Detect which cell encompasses the target text, then output its [x, y] center coordinate. 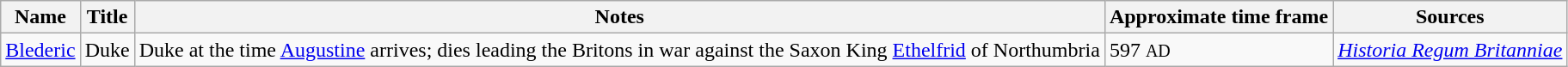
Sources [1450, 17]
Blederic [40, 50]
Approximate time frame [1218, 17]
Notes [619, 17]
Title [107, 17]
Duke [107, 50]
Historia Regum Britanniae [1450, 50]
Name [40, 17]
Duke at the time Augustine arrives; dies leading the Britons in war against the Saxon King Ethelfrid of Northumbria [619, 50]
597 AD [1218, 50]
